From the cell containing the given text, extract its center point as (X, Y) coordinate. 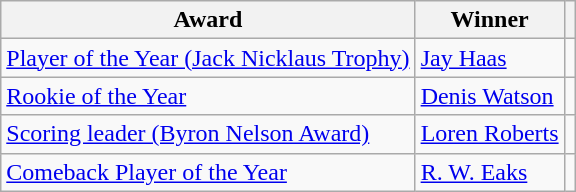
Denis Watson (490, 96)
Rookie of the Year (208, 96)
Winner (490, 20)
Jay Haas (490, 58)
Scoring leader (Byron Nelson Award) (208, 134)
Comeback Player of the Year (208, 172)
R. W. Eaks (490, 172)
Award (208, 20)
Loren Roberts (490, 134)
Player of the Year (Jack Nicklaus Trophy) (208, 58)
